Output the [x, y] coordinate of the center of the cell containing the given text.  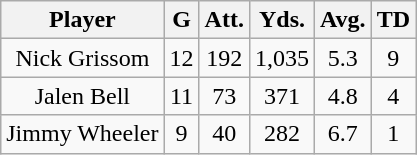
73 [224, 96]
192 [224, 58]
6.7 [344, 134]
Att. [224, 20]
282 [282, 134]
11 [182, 96]
371 [282, 96]
G [182, 20]
Avg. [344, 20]
TD [393, 20]
40 [224, 134]
Yds. [282, 20]
4.8 [344, 96]
5.3 [344, 58]
1 [393, 134]
Nick Grissom [82, 58]
Jalen Bell [82, 96]
4 [393, 96]
12 [182, 58]
1,035 [282, 58]
Jimmy Wheeler [82, 134]
Player [82, 20]
